Scan for the cell matching the given text and deliver its [X, Y] coordinate at center. 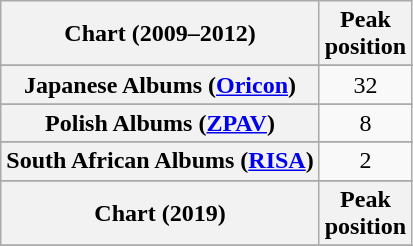
2 [365, 161]
Polish Albums (ZPAV) [160, 123]
South African Albums (RISA) [160, 161]
8 [365, 123]
Japanese Albums (Oricon) [160, 85]
Chart (2019) [160, 212]
Chart (2009–2012) [160, 34]
32 [365, 85]
